Return [X, Y] of the center of cell containing provided text 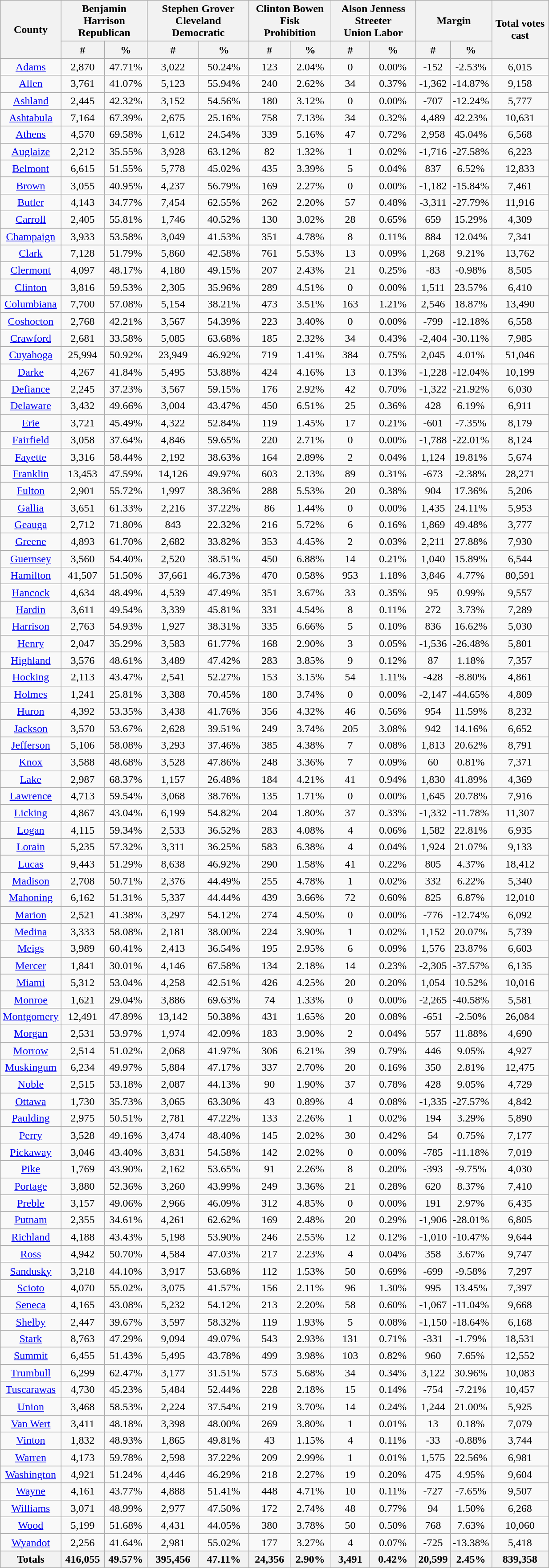
-2.38% [471, 474]
2,708 [83, 881]
3.66% [310, 898]
2.71% [310, 440]
-1,332 [433, 813]
49.54% [126, 610]
57.32% [126, 847]
67.39% [126, 118]
-1,150 [433, 1322]
43.99% [224, 1186]
Knox [31, 762]
4,143 [83, 202]
Fairfield [31, 440]
1.33% [310, 999]
2.45% [471, 1559]
7,341 [520, 237]
3,411 [83, 1424]
-18.64% [471, 1322]
Huron [31, 711]
-331 [433, 1339]
20.62% [471, 745]
-12.74% [471, 915]
Guernsey [31, 559]
35.96% [224, 287]
43.08% [126, 1305]
45.02% [224, 168]
5,953 [520, 508]
3,022 [173, 67]
5,418 [520, 1542]
5,925 [520, 1407]
47.50% [224, 1508]
Brown [31, 185]
220 [269, 440]
62.47% [126, 1373]
Paulding [31, 1118]
3,491 [350, 1559]
4,690 [520, 1033]
24.11% [471, 508]
53.18% [126, 1085]
3.73% [471, 610]
2,216 [173, 508]
Harrison [31, 626]
11,307 [520, 813]
2,768 [83, 321]
38.76% [224, 796]
4.54% [310, 610]
50.71% [126, 881]
Mercer [31, 966]
3,071 [83, 1508]
3.85% [310, 660]
5,154 [173, 304]
1,241 [83, 694]
47.86% [224, 762]
177 [269, 1542]
953 [350, 576]
3,611 [83, 610]
-2,265 [433, 999]
2,675 [173, 118]
11,916 [520, 202]
20.78% [471, 796]
24.54% [224, 135]
2,447 [83, 1322]
7,128 [83, 254]
-11.78% [471, 813]
-699 [433, 1271]
130 [269, 219]
356 [269, 711]
2,781 [173, 1118]
5,778 [173, 168]
-7.65% [471, 1491]
2.43% [310, 270]
4.08% [310, 830]
8,763 [83, 1339]
204 [269, 813]
4,809 [520, 694]
385 [269, 745]
45.04% [471, 135]
Jefferson [31, 745]
50.51% [126, 1118]
-9.58% [471, 1271]
2,681 [83, 338]
60.41% [126, 949]
4,867 [83, 813]
2,181 [173, 932]
3,004 [173, 406]
435 [269, 168]
6,558 [520, 321]
3,075 [173, 1288]
52.27% [224, 677]
0.69% [393, 1271]
380 [269, 1525]
10,457 [520, 1390]
38.00% [224, 932]
2,533 [173, 830]
Tuscarawas [31, 1390]
439 [269, 898]
2.95% [310, 949]
-83 [433, 270]
7,916 [520, 796]
11.88% [471, 1033]
54.82% [224, 813]
58.32% [224, 1322]
2,712 [83, 525]
-11.04% [471, 1305]
6.19% [471, 406]
431 [269, 1016]
0.07% [393, 1542]
Miami [31, 983]
-1,362 [433, 84]
-27.58% [471, 151]
42.32% [126, 101]
44.10% [126, 1271]
-725 [433, 1542]
312 [269, 1203]
Monroe [31, 999]
470 [269, 576]
Mahoning [31, 898]
0.72% [393, 135]
37,661 [173, 576]
Totals [31, 1559]
38.51% [224, 559]
4,146 [173, 966]
4,258 [173, 983]
21.00% [471, 1407]
45.49% [126, 423]
7,289 [520, 610]
37.54% [224, 1407]
44.44% [224, 898]
103 [350, 1356]
39.51% [224, 728]
3,311 [173, 847]
3.08% [393, 728]
2,987 [83, 779]
3.40% [310, 321]
3,065 [173, 1101]
43.77% [126, 1491]
4,942 [83, 1254]
Wood [31, 1525]
2,068 [173, 1050]
4.16% [310, 372]
10 [350, 1491]
48.61% [126, 660]
-7.21% [471, 1390]
4,431 [173, 1525]
240 [269, 84]
6,268 [520, 1508]
4,846 [173, 440]
Scioto [31, 1288]
Logan [31, 830]
0.50% [393, 1525]
54.56% [224, 101]
3,058 [83, 440]
-37.57% [471, 966]
4,634 [83, 593]
Athens [31, 135]
Greene [31, 542]
41,507 [83, 576]
-14.87% [471, 84]
1,841 [83, 966]
Ottawa [31, 1101]
7.63% [471, 1525]
195 [269, 949]
4.21% [310, 779]
41.64% [126, 1542]
Clinton Bowen FiskProhibition [289, 21]
48.49% [126, 593]
50.70% [126, 1254]
46.29% [224, 1474]
3,297 [173, 915]
3,432 [83, 406]
13,490 [520, 304]
-1,335 [433, 1101]
761 [269, 254]
-2.53% [471, 67]
7,985 [520, 338]
4.50% [310, 915]
5,860 [173, 254]
38.36% [224, 491]
1.71% [310, 796]
2,405 [83, 219]
995 [433, 1288]
3,583 [173, 643]
353 [269, 542]
2,445 [83, 101]
52.36% [126, 1186]
7,297 [520, 1271]
7,079 [520, 1424]
Adams [31, 67]
82 [269, 151]
9 [350, 660]
191 [433, 1203]
Hocking [31, 677]
Lucas [31, 864]
1,927 [173, 626]
72 [350, 898]
758 [269, 118]
Wyandot [31, 1542]
69.58% [126, 135]
135 [269, 796]
41.97% [224, 1050]
87 [433, 660]
1,997 [173, 491]
1,769 [83, 1169]
1,621 [83, 999]
50.24% [224, 67]
51.29% [126, 864]
8,124 [520, 440]
25 [350, 406]
Richland [31, 1237]
0.65% [393, 219]
12,833 [520, 168]
-28.01% [471, 1220]
19 [350, 1474]
5,890 [520, 1118]
5,030 [520, 626]
0.82% [393, 1356]
48.17% [126, 270]
42.23% [471, 118]
2,256 [83, 1542]
8.37% [471, 1186]
Meigs [31, 949]
Lake [31, 779]
53.58% [126, 237]
5,739 [520, 932]
9,747 [520, 1254]
306 [269, 1050]
35.29% [126, 643]
3,928 [173, 151]
2,045 [433, 355]
-1,536 [433, 643]
1,435 [433, 508]
-27.79% [471, 202]
Putnam [31, 1220]
28,271 [520, 474]
1,268 [433, 254]
-2,305 [433, 966]
3,333 [83, 932]
219 [269, 1407]
0.28% [393, 1186]
183 [269, 1033]
2.48% [310, 1220]
3,886 [173, 999]
-707 [433, 101]
57.08% [126, 304]
17 [350, 423]
218 [269, 1474]
0.99% [471, 593]
Stephen Grover ClevelandDemocratic [198, 21]
48.40% [224, 1135]
52.84% [224, 423]
3,777 [520, 525]
2.11% [310, 1288]
1,157 [173, 779]
134 [269, 966]
47.42% [224, 660]
59.34% [126, 830]
6.87% [471, 898]
-21.92% [471, 389]
1.45% [310, 423]
659 [433, 219]
4.32% [310, 711]
-428 [433, 677]
3.98% [310, 1356]
Marion [31, 915]
26.48% [224, 779]
Carroll [31, 219]
1,124 [433, 457]
339 [269, 135]
44.49% [224, 881]
86 [269, 508]
10,631 [520, 118]
448 [269, 1491]
Clark [31, 254]
1.32% [310, 151]
358 [433, 1254]
3,588 [83, 762]
3,560 [83, 559]
416,055 [83, 1559]
59.54% [126, 796]
Auglaize [31, 151]
Hardin [31, 610]
53.65% [224, 1169]
59.15% [224, 389]
2,520 [173, 559]
2,087 [173, 1085]
4.95% [471, 1474]
41.53% [224, 237]
4.71% [310, 1491]
942 [433, 728]
217 [269, 1254]
557 [433, 1033]
54.93% [126, 626]
59.78% [126, 1457]
71.80% [126, 525]
4,584 [173, 1254]
2.32% [310, 338]
6.88% [310, 559]
3,055 [83, 185]
-1,182 [433, 185]
42.21% [126, 321]
7.13% [310, 118]
2,192 [173, 457]
6,092 [520, 915]
9,443 [83, 864]
1,152 [433, 932]
332 [433, 881]
96 [350, 1288]
Warren [31, 1457]
Coshocton [31, 321]
47 [350, 135]
-27.57% [471, 1101]
0.79% [393, 1050]
Total votes cast [520, 29]
9,094 [173, 1339]
3,917 [173, 1271]
8,179 [520, 423]
5.16% [310, 135]
1.65% [310, 1016]
-799 [433, 321]
8,638 [173, 864]
2,355 [83, 1220]
1.90% [310, 1085]
805 [433, 864]
7,930 [520, 542]
22.56% [471, 1457]
583 [269, 847]
47.17% [224, 1068]
55.72% [126, 491]
24,356 [269, 1559]
-1,067 [433, 1305]
30 [350, 1135]
4,893 [83, 542]
41.57% [224, 1288]
7.65% [471, 1356]
0.89% [310, 1101]
25.81% [126, 694]
15 [350, 1390]
Licking [31, 813]
12,552 [520, 1356]
67.58% [224, 966]
Margin [454, 21]
6,981 [520, 1457]
4,097 [83, 270]
3,576 [83, 660]
Seneca [31, 1305]
3,989 [83, 949]
38.21% [224, 304]
29.04% [126, 999]
3,177 [173, 1373]
2,870 [83, 67]
6,299 [83, 1373]
2,763 [83, 626]
4,030 [520, 1169]
43.04% [126, 813]
0.48% [393, 202]
5,085 [173, 338]
4.37% [471, 864]
-1,228 [433, 372]
47.49% [224, 593]
960 [433, 1356]
-8.80% [471, 677]
248 [269, 762]
Wayne [31, 1491]
10,083 [520, 1373]
6,455 [83, 1356]
48 [350, 1508]
2.81% [471, 1068]
36.52% [224, 830]
7,454 [173, 202]
90 [269, 1085]
3,339 [173, 610]
Butler [31, 202]
Summit [31, 1356]
50.92% [126, 355]
1,040 [433, 559]
172 [269, 1508]
22.32% [224, 525]
34.61% [126, 1220]
0.22% [393, 864]
4,861 [520, 677]
23.57% [471, 287]
1.21% [393, 304]
41.84% [126, 372]
2.89% [310, 457]
Geauga [31, 525]
1,746 [173, 219]
5,884 [173, 1068]
Clinton [31, 287]
7,177 [520, 1135]
3,816 [83, 287]
36.25% [224, 847]
3,218 [83, 1271]
63.68% [224, 338]
3,388 [173, 694]
48.18% [126, 1424]
Ross [31, 1254]
9,158 [520, 84]
53.88% [224, 372]
51,046 [520, 355]
1.80% [310, 813]
Washington [31, 1474]
-12.18% [471, 321]
0.29% [393, 1220]
3.27% [310, 1542]
12,010 [520, 898]
3,293 [173, 745]
5,123 [173, 84]
41.76% [224, 711]
13,762 [520, 254]
5,106 [83, 745]
Gallia [31, 508]
3,880 [83, 1186]
2,598 [173, 1457]
1,244 [433, 1407]
3,157 [83, 1203]
47.89% [126, 1016]
0.13% [393, 372]
4,261 [173, 1220]
185 [269, 338]
57 [350, 202]
47.71% [126, 67]
2,521 [83, 915]
49.57% [126, 1559]
1,865 [173, 1441]
7,397 [520, 1288]
-1,788 [433, 440]
22.81% [471, 830]
10.52% [471, 983]
18,531 [520, 1339]
43.43% [126, 1237]
37.46% [224, 745]
6.51% [310, 406]
41.38% [126, 915]
8,791 [520, 745]
-30.11% [471, 338]
51.50% [126, 576]
Columbiana [31, 304]
216 [269, 525]
1,645 [433, 796]
1,974 [173, 1033]
131 [350, 1339]
91 [269, 1169]
2.97% [471, 1203]
6,223 [520, 151]
620 [433, 1186]
61.33% [126, 508]
-26.48% [471, 643]
2.99% [310, 1457]
14,126 [173, 474]
0.10% [393, 626]
49.48% [471, 525]
51.43% [126, 1356]
3,438 [173, 711]
Vinton [31, 1441]
7,357 [520, 660]
45.23% [126, 1390]
2,162 [173, 1169]
Crawford [31, 338]
2,376 [173, 881]
2,212 [83, 151]
68.37% [126, 779]
9,644 [520, 1237]
48.93% [126, 1441]
2,546 [433, 304]
3,570 [83, 728]
Trumbull [31, 1373]
290 [269, 864]
133 [269, 1118]
3.80% [310, 1424]
7,371 [520, 762]
Lawrence [31, 796]
9,557 [520, 593]
Ashland [31, 101]
543 [269, 1339]
56.79% [224, 185]
3,597 [173, 1322]
Hancock [31, 593]
0.36% [393, 406]
1.30% [393, 1288]
4,713 [83, 796]
Morgan [31, 1033]
0.38% [393, 491]
42.09% [224, 1033]
25.16% [224, 118]
2,531 [83, 1033]
35.55% [126, 151]
Lorain [31, 847]
4,927 [520, 1050]
4,070 [83, 1288]
-1.79% [471, 1339]
4.77% [471, 576]
153 [269, 677]
47.22% [224, 1118]
475 [433, 1474]
10,016 [520, 983]
26,084 [520, 1016]
Erie [31, 423]
5,340 [520, 881]
53.35% [126, 711]
0.03% [393, 542]
5,581 [520, 999]
184 [269, 779]
228 [269, 1390]
0.24% [393, 1407]
-754 [433, 1390]
33.82% [224, 542]
Darke [31, 372]
53.67% [126, 728]
825 [433, 898]
40.95% [126, 185]
335 [269, 626]
59.65% [224, 440]
2,541 [173, 677]
3.29% [471, 1118]
-33 [433, 1441]
1,511 [433, 287]
41.89% [471, 779]
Muskingum [31, 1068]
331 [269, 610]
7,700 [83, 304]
Franklin [31, 474]
-776 [433, 915]
42 [350, 389]
9,507 [520, 1491]
60 [433, 762]
55.94% [224, 84]
63.12% [224, 151]
473 [269, 304]
42.58% [224, 254]
49.66% [126, 406]
6,162 [83, 898]
6.38% [310, 847]
89 [350, 474]
Clermont [31, 270]
0.14% [393, 1390]
5.72% [310, 525]
0.18% [471, 1424]
Fulton [31, 491]
3,068 [173, 796]
9,604 [520, 1474]
6,652 [520, 728]
-152 [433, 67]
3,260 [173, 1186]
46.73% [224, 576]
4,730 [83, 1390]
2,113 [83, 677]
2,515 [83, 1085]
Alson Jenness StreeterUnion Labor [373, 21]
0.58% [310, 576]
6,234 [83, 1068]
-9.75% [471, 1169]
1,575 [433, 1457]
5,337 [173, 898]
33.58% [126, 338]
30.96% [471, 1373]
209 [269, 1457]
13.45% [471, 1288]
3,721 [83, 423]
4,267 [83, 372]
6,911 [520, 406]
-1,906 [433, 1220]
Delaware [31, 406]
2,977 [173, 1508]
1,830 [433, 779]
0.43% [393, 338]
51.41% [224, 1491]
1,576 [433, 949]
53.68% [224, 1271]
43.90% [126, 1169]
33 [350, 593]
-13.38% [471, 1542]
6,015 [520, 67]
1.44% [310, 508]
17.36% [471, 491]
18.87% [471, 304]
1.58% [310, 864]
837 [433, 168]
4.85% [310, 1203]
Pike [31, 1169]
2.04% [310, 67]
0.56% [393, 711]
954 [433, 711]
43.78% [224, 1356]
51.31% [126, 898]
42.51% [224, 983]
21.07% [471, 847]
53.04% [126, 983]
168 [269, 643]
31.51% [224, 1373]
Allen [31, 84]
1.41% [310, 355]
5,206 [520, 491]
223 [269, 321]
Portage [31, 1186]
13,142 [173, 1016]
4,173 [83, 1457]
12,475 [520, 1068]
262 [269, 202]
4,570 [83, 135]
51.68% [126, 1525]
54.58% [224, 1152]
213 [269, 1305]
6,603 [520, 949]
48.68% [126, 762]
-3,311 [433, 202]
0.94% [393, 779]
95 [433, 593]
Union [31, 1407]
164 [269, 457]
Madison [31, 881]
Medina [31, 932]
49.81% [224, 1441]
145 [269, 1135]
1,832 [83, 1441]
49.06% [126, 1203]
1.93% [310, 1322]
8,505 [520, 270]
4,539 [173, 593]
12,491 [83, 1016]
44.05% [224, 1525]
39.67% [126, 1322]
Morrow [31, 1050]
47.59% [126, 474]
843 [173, 525]
12.04% [471, 237]
0.78% [393, 1085]
2.92% [310, 389]
46.09% [224, 1203]
-0.88% [471, 1441]
5,235 [83, 847]
255 [269, 881]
426 [269, 983]
719 [269, 355]
6,410 [520, 287]
46 [350, 711]
4.01% [471, 355]
5,777 [520, 101]
499 [269, 1356]
40.52% [224, 219]
176 [269, 389]
38.63% [224, 457]
5,198 [173, 1237]
3,489 [173, 660]
2.55% [310, 1237]
39 [350, 1050]
836 [433, 626]
123 [269, 67]
Fayette [31, 457]
7,410 [520, 1186]
0.81% [471, 762]
61.70% [126, 542]
38.31% [224, 626]
6,168 [520, 1322]
63.30% [224, 1101]
3.51% [310, 304]
62.55% [224, 202]
37.23% [126, 389]
6.52% [471, 168]
2,901 [83, 491]
3.02% [310, 219]
3,761 [83, 84]
Stark [31, 1339]
0.33% [393, 813]
3,933 [83, 237]
47.29% [126, 1339]
3,744 [520, 1441]
Sandusky [31, 1271]
0.05% [393, 643]
2,966 [173, 1203]
Hamilton [31, 576]
6,199 [173, 813]
2.13% [310, 474]
1,054 [433, 983]
69.63% [224, 999]
5,199 [83, 1525]
55.81% [126, 219]
2.70% [310, 1068]
47.11% [224, 1559]
2.74% [310, 1508]
23,949 [173, 355]
2,211 [433, 542]
37.64% [126, 440]
7,461 [520, 185]
-1,010 [433, 1237]
4.51% [310, 287]
884 [433, 237]
36.54% [224, 949]
-393 [433, 1169]
2,224 [173, 1407]
4,188 [83, 1237]
15.89% [471, 559]
2,981 [173, 1542]
1,813 [433, 745]
20,599 [433, 1559]
3,049 [173, 237]
350 [433, 1068]
11.59% [471, 711]
4,115 [83, 830]
3,846 [433, 576]
-2.50% [471, 1016]
27.88% [471, 542]
County [31, 29]
25,994 [83, 355]
Noble [31, 1085]
3.12% [310, 101]
Champaign [31, 237]
47.03% [224, 1254]
Jackson [31, 728]
384 [350, 355]
4,237 [173, 185]
5.68% [310, 1373]
4,322 [173, 423]
4.25% [310, 983]
142 [269, 1152]
4,489 [433, 118]
6,935 [520, 830]
3 [350, 643]
3,316 [83, 457]
-727 [433, 1491]
2,047 [83, 643]
274 [269, 915]
0.70% [393, 389]
Perry [31, 1135]
80,591 [520, 576]
Holmes [31, 694]
904 [433, 491]
194 [433, 1118]
603 [269, 474]
207 [269, 270]
49.15% [224, 270]
337 [269, 1068]
1.50% [471, 1508]
289 [269, 287]
Van Wert [31, 1424]
0.35% [393, 593]
446 [433, 1050]
52.44% [224, 1390]
7,164 [83, 118]
12 [350, 1237]
839,358 [520, 1559]
6,568 [520, 135]
Pickaway [31, 1152]
15.29% [471, 219]
62.62% [224, 1220]
4,888 [173, 1491]
3,398 [173, 1424]
18,412 [520, 864]
4,842 [520, 1101]
30.01% [126, 966]
5,801 [520, 643]
7,019 [520, 1152]
768 [433, 1525]
288 [269, 491]
43.40% [126, 1152]
Benjamin HarrisonRepublican [104, 21]
61.77% [224, 643]
58.53% [126, 1407]
-11.18% [471, 1152]
1.15% [310, 1441]
10,199 [520, 372]
53.97% [126, 1033]
45.81% [224, 610]
2.93% [310, 1339]
59.53% [126, 287]
5,312 [83, 983]
4.38% [310, 745]
4.45% [310, 542]
14.16% [471, 728]
54.40% [126, 559]
51.24% [126, 1474]
1.53% [310, 1271]
1,582 [433, 830]
0.32% [393, 118]
44.13% [224, 1085]
5,484 [173, 1390]
6,435 [520, 1203]
4,165 [83, 1305]
-1,322 [433, 389]
0.37% [393, 84]
-10.47% [471, 1237]
2,413 [173, 949]
224 [269, 932]
2.62% [310, 84]
6,805 [520, 1220]
1.11% [393, 677]
2,975 [83, 1118]
1,869 [433, 525]
9,668 [520, 1305]
0.71% [393, 1339]
3,831 [173, 1152]
4,392 [83, 711]
3.78% [310, 1525]
6,615 [83, 168]
Preble [31, 1203]
272 [433, 610]
6.66% [310, 626]
50.38% [224, 1016]
1,924 [433, 847]
573 [269, 1373]
2,682 [173, 542]
3.70% [310, 1407]
9.21% [471, 254]
48.00% [224, 1424]
3,474 [173, 1135]
0.06% [393, 830]
6.21% [310, 1050]
Defiance [31, 389]
246 [269, 1237]
28 [350, 219]
19.81% [471, 457]
3,046 [83, 1152]
Williams [31, 1508]
10,060 [520, 1525]
94 [433, 1508]
4,180 [173, 270]
3,152 [173, 101]
2,958 [433, 135]
51.79% [126, 254]
-1,716 [433, 151]
54.39% [224, 321]
51.02% [126, 1050]
0.23% [393, 966]
0.77% [393, 1508]
16.62% [471, 626]
-7.35% [471, 423]
0.34% [393, 1373]
-44.65% [471, 694]
-785 [433, 1152]
Montgomery [31, 1016]
1,612 [173, 135]
1,730 [83, 1101]
4,921 [83, 1474]
2.23% [310, 1254]
269 [269, 1424]
163 [350, 304]
53.90% [224, 1237]
58 [350, 1305]
3,651 [83, 508]
6.22% [471, 881]
4,446 [173, 1474]
6,135 [520, 966]
424 [269, 372]
3,122 [433, 1373]
-2,147 [433, 694]
4,729 [520, 1085]
2,245 [83, 389]
Ashtabula [31, 118]
6,030 [520, 389]
9,133 [520, 847]
205 [350, 728]
-12.04% [471, 372]
2,305 [173, 287]
6,544 [520, 559]
4,369 [520, 779]
2,628 [173, 728]
74 [269, 999]
0.25% [393, 270]
-601 [433, 423]
35.73% [126, 1101]
3.15% [310, 677]
-2,404 [433, 338]
70.45% [224, 694]
41.07% [126, 84]
Belmont [31, 168]
58.44% [126, 457]
48.99% [126, 1508]
Cuyahoga [31, 355]
-0.98% [471, 270]
Highland [31, 660]
13,453 [83, 474]
Shelby [31, 1322]
156 [269, 1288]
2,514 [83, 1050]
4,161 [83, 1491]
51.55% [126, 168]
-673 [433, 474]
-651 [433, 1016]
112 [269, 1271]
5,232 [173, 1305]
23.87% [471, 949]
-15.84% [471, 185]
0.31% [393, 474]
49.16% [126, 1135]
34.77% [126, 202]
8,232 [520, 711]
-40.58% [471, 999]
4,309 [520, 219]
20.07% [471, 932]
Henry [31, 643]
5,674 [520, 457]
-22.01% [471, 440]
3.39% [310, 168]
395,456 [173, 1559]
49.07% [224, 1339]
-12.24% [471, 101]
3,468 [83, 1407]
